Pinpoint the cell where the given text exists, returning its [X, Y] midpoint coordinate. 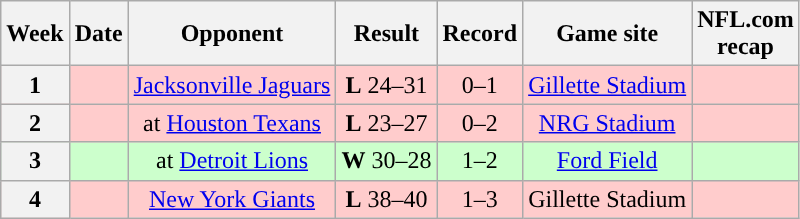
L 23–27 [386, 123]
W 30–28 [386, 161]
0–2 [480, 123]
2 [35, 123]
1–2 [480, 161]
1–3 [480, 199]
at Detroit Lions [232, 161]
New York Giants [232, 199]
Date [98, 34]
Result [386, 34]
NRG Stadium [608, 123]
3 [35, 161]
L 38–40 [386, 199]
4 [35, 199]
1 [35, 85]
Jacksonville Jaguars [232, 85]
Record [480, 34]
L 24–31 [386, 85]
NFL.comrecap [746, 34]
Opponent [232, 34]
at Houston Texans [232, 123]
Game site [608, 34]
0–1 [480, 85]
Week [35, 34]
Ford Field [608, 161]
